Capture the cell that displays the provided text and extract its [X, Y] central coordinate. 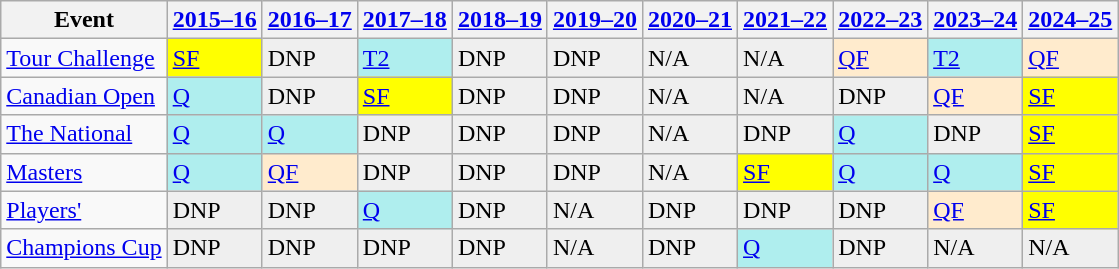
Champions Cup [84, 248]
2023–24 [976, 20]
2022–23 [880, 20]
Tour Challenge [84, 58]
Event [84, 20]
2024–25 [1070, 20]
Canadian Open [84, 96]
2017–18 [404, 20]
Players' [84, 210]
2019–20 [594, 20]
2021–22 [786, 20]
2018–19 [500, 20]
2015–16 [214, 20]
2020–21 [690, 20]
2016–17 [310, 20]
The National [84, 134]
Masters [84, 172]
